Provide the [X, Y] coordinate of the cell's center where the given text is located.  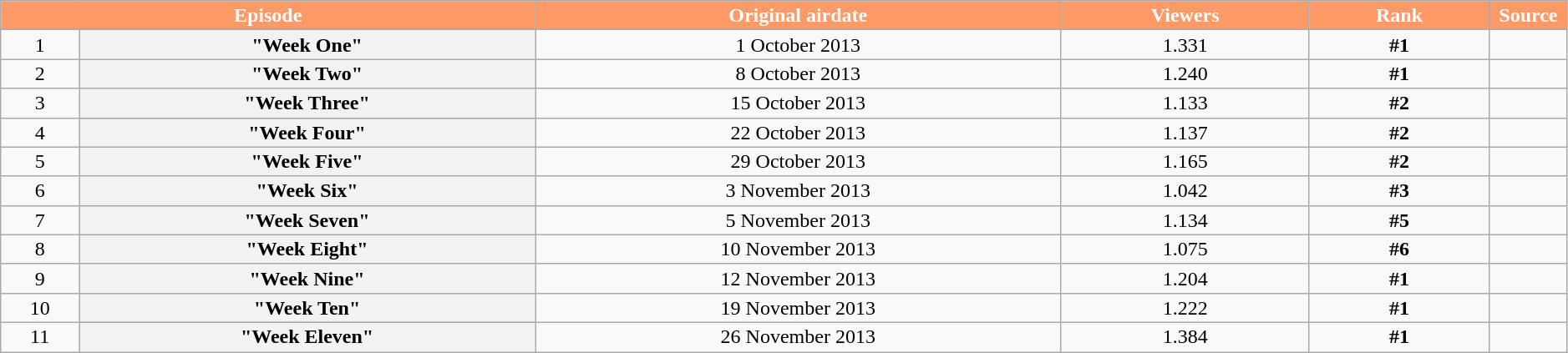
1 October 2013 [799, 45]
2 [40, 73]
"Week Four" [307, 132]
#6 [1398, 249]
Original airdate [799, 15]
Source [1529, 15]
15 October 2013 [799, 103]
"Week Nine" [307, 279]
1.133 [1185, 103]
10 November 2013 [799, 249]
"Week Five" [307, 162]
29 October 2013 [799, 162]
3 [40, 103]
"Week Eleven" [307, 337]
1.222 [1185, 307]
10 [40, 307]
5 November 2013 [799, 220]
"Week Three" [307, 103]
1.240 [1185, 73]
"Week Ten" [307, 307]
11 [40, 337]
"Week One" [307, 45]
"Week Two" [307, 73]
12 November 2013 [799, 279]
"Week Eight" [307, 249]
Rank [1398, 15]
1.384 [1185, 337]
Episode [268, 15]
Viewers [1185, 15]
5 [40, 162]
1.137 [1185, 132]
22 October 2013 [799, 132]
"Week Six" [307, 190]
1.204 [1185, 279]
4 [40, 132]
1.075 [1185, 249]
1.134 [1185, 220]
1.331 [1185, 45]
3 November 2013 [799, 190]
1 [40, 45]
#5 [1398, 220]
7 [40, 220]
1.042 [1185, 190]
8 [40, 249]
8 October 2013 [799, 73]
9 [40, 279]
"Week Seven" [307, 220]
6 [40, 190]
19 November 2013 [799, 307]
#3 [1398, 190]
1.165 [1185, 162]
26 November 2013 [799, 337]
